Output the (x, y) coordinate of the center of the cell containing the given text.  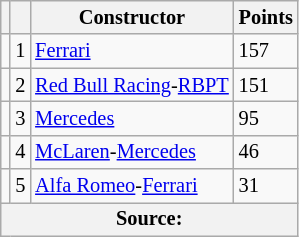
3 (20, 118)
31 (266, 186)
Alfa Romeo-Ferrari (132, 186)
Points (266, 17)
McLaren-Mercedes (132, 152)
Mercedes (132, 118)
1 (20, 51)
4 (20, 152)
Constructor (132, 17)
Source: (150, 219)
2 (20, 85)
Red Bull Racing-RBPT (132, 85)
46 (266, 152)
95 (266, 118)
Ferrari (132, 51)
157 (266, 51)
5 (20, 186)
151 (266, 85)
